Locate the cell with the specified text and output its (X, Y) center coordinate. 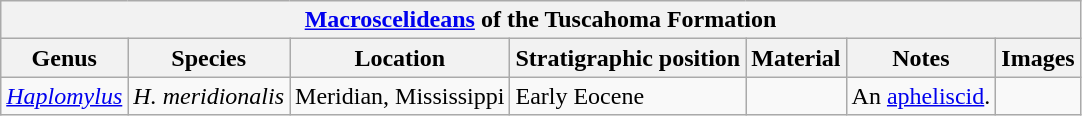
Meridian, Mississippi (400, 96)
Images (1038, 58)
Species (209, 58)
Macroscelideans of the Tuscahoma Formation (540, 20)
Location (400, 58)
Early Eocene (628, 96)
Stratigraphic position (628, 58)
Notes (921, 58)
An apheliscid. (921, 96)
Haplomylus (64, 96)
H. meridionalis (209, 96)
Genus (64, 58)
Material (796, 58)
